Detect which cell encompasses the target text, then output its (X, Y) center coordinate. 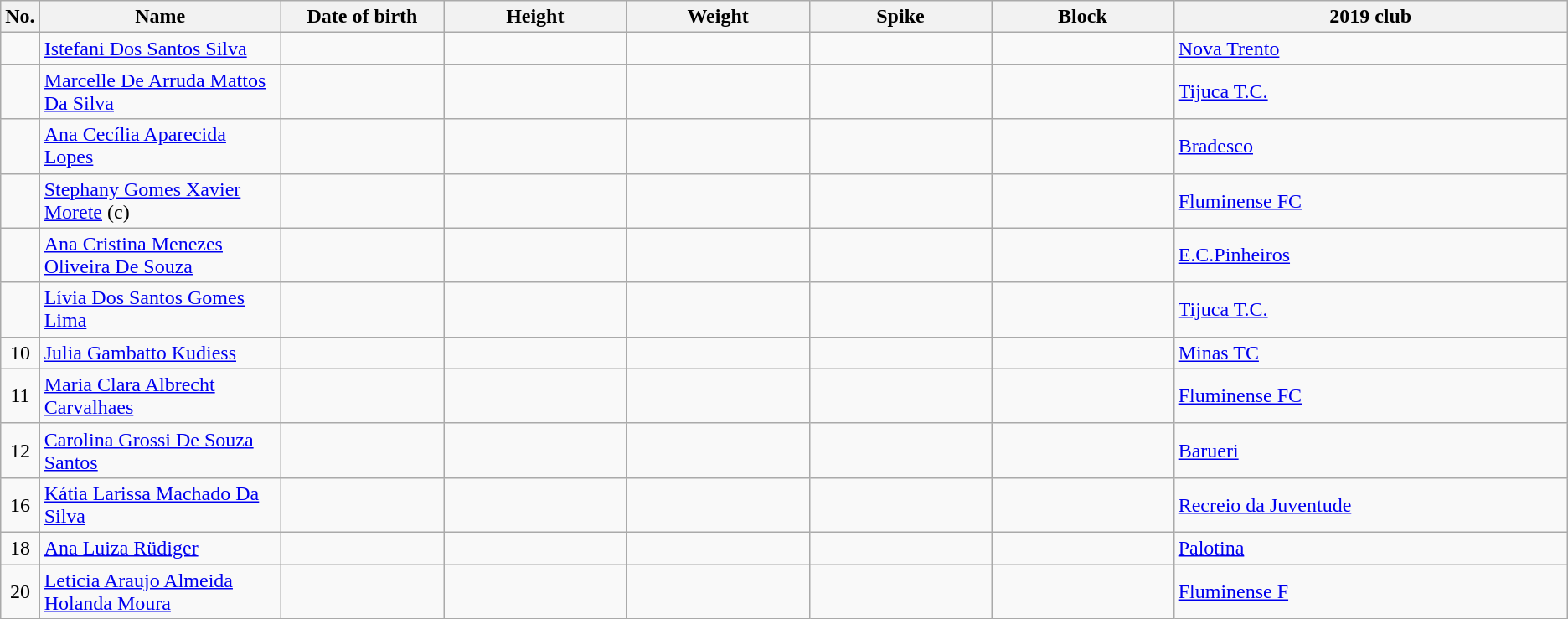
Lívia Dos Santos Gomes Lima (160, 310)
Kátia Larissa Machado Da Silva (160, 504)
Minas TC (1370, 353)
Bradesco (1370, 146)
20 (20, 591)
Recreio da Juventude (1370, 504)
12 (20, 451)
Spike (900, 17)
Nova Trento (1370, 49)
E.C.Pinheiros (1370, 255)
Barueri (1370, 451)
18 (20, 548)
No. (20, 17)
Date of birth (362, 17)
Name (160, 17)
Ana Luiza Rüdiger (160, 548)
Leticia Araujo Almeida Holanda Moura (160, 591)
Carolina Grossi De Souza Santos (160, 451)
Stephany Gomes Xavier Morete (c) (160, 201)
2019 club (1370, 17)
Julia Gambatto Kudiess (160, 353)
Ana Cristina Menezes Oliveira De Souza (160, 255)
Palotina (1370, 548)
Weight (718, 17)
Ana Cecília Aparecida Lopes (160, 146)
Istefani Dos Santos Silva (160, 49)
16 (20, 504)
Height (535, 17)
11 (20, 395)
10 (20, 353)
Block (1083, 17)
Fluminense F (1370, 591)
Maria Clara Albrecht Carvalhaes (160, 395)
Marcelle De Arruda Mattos Da Silva (160, 92)
